Pinpoint the cell where the given text exists, returning its (X, Y) midpoint coordinate. 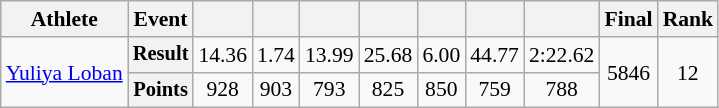
5846 (628, 72)
6.00 (441, 55)
44.77 (494, 55)
Result (161, 55)
788 (562, 90)
2:22.62 (562, 55)
759 (494, 90)
Athlete (64, 19)
903 (276, 90)
14.36 (222, 55)
25.68 (388, 55)
Yuliya Loban (64, 72)
1.74 (276, 55)
Event (161, 19)
850 (441, 90)
12 (688, 72)
Points (161, 90)
Final (628, 19)
13.99 (330, 55)
928 (222, 90)
825 (388, 90)
793 (330, 90)
Rank (688, 19)
